Scan for the cell matching the given text and deliver its [X, Y] coordinate at center. 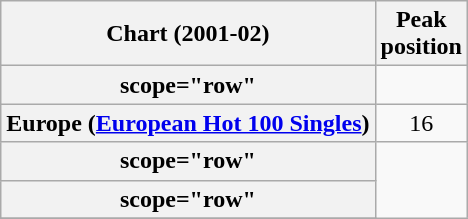
Chart (2001-02) [188, 34]
Peakposition [421, 34]
16 [421, 123]
Europe (European Hot 100 Singles) [188, 123]
